Scan for the cell matching the given text and deliver its [x, y] coordinate at center. 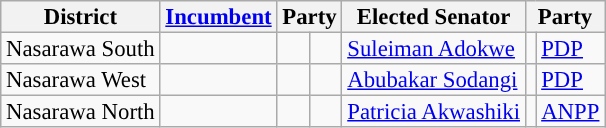
Nasarawa West [80, 80]
District [80, 17]
Nasarawa North [80, 112]
Suleiman Adokwe [434, 49]
ANPP [570, 112]
Abubakar Sodangi [434, 80]
Nasarawa South [80, 49]
Patricia Akwashiki [434, 112]
Incumbent [218, 17]
Elected Senator [434, 17]
